Return the (X, Y) coordinate for the center point of the cell that contains the specified text.  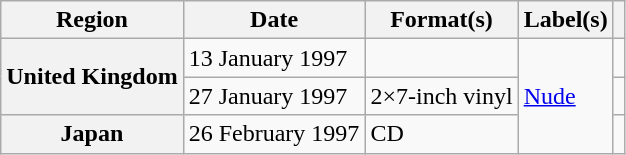
Label(s) (566, 20)
Nude (566, 96)
27 January 1997 (274, 96)
13 January 1997 (274, 58)
Region (92, 20)
Date (274, 20)
CD (442, 134)
Japan (92, 134)
2×7-inch vinyl (442, 96)
26 February 1997 (274, 134)
Format(s) (442, 20)
United Kingdom (92, 77)
